Capture the cell that displays the provided text and extract its (X, Y) central coordinate. 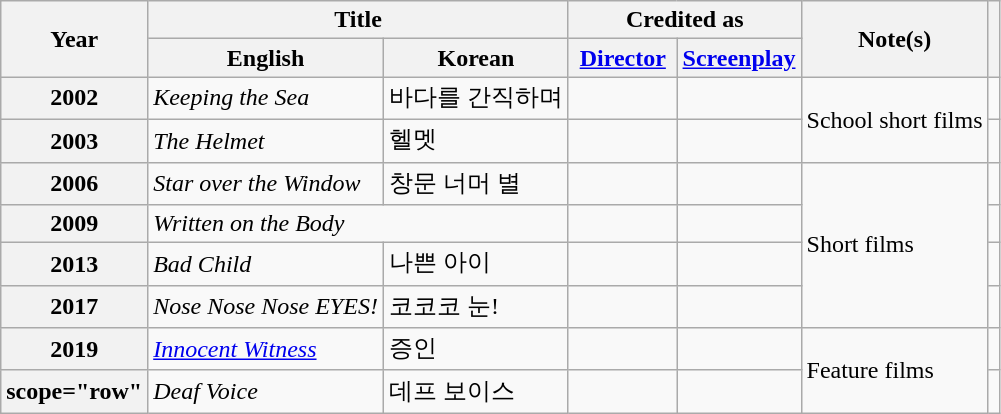
Short films (894, 245)
창문 너머 별 (476, 184)
2003 (74, 140)
Bad Child (266, 264)
Credited as (684, 20)
2006 (74, 184)
Title (358, 20)
Year (74, 39)
Director (622, 58)
2002 (74, 98)
English (266, 58)
Screenplay (739, 58)
2009 (74, 224)
Star over the Window (266, 184)
Keeping the Sea (266, 98)
Innocent Witness (266, 350)
2017 (74, 306)
2019 (74, 350)
바다를 간직하며 (476, 98)
Korean (476, 58)
scope="row" (74, 392)
The Helmet (266, 140)
코코코 눈! (476, 306)
2013 (74, 264)
Written on the Body (358, 224)
Feature films (894, 370)
Nose Nose Nose EYES! (266, 306)
나쁜 아이 (476, 264)
증인 (476, 350)
School short films (894, 120)
Deaf Voice (266, 392)
헬멧 (476, 140)
Note(s) (894, 39)
데프 보이스 (476, 392)
